Determine the (X, Y) coordinate at the center of the cell enclosing the given text.  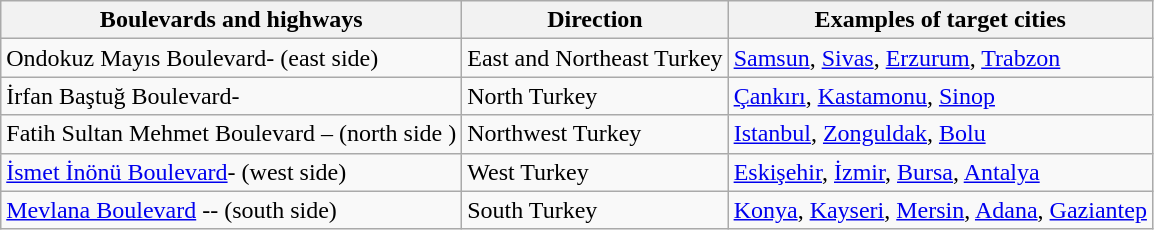
West Turkey (595, 172)
Eskişehir, İzmir, Bursa, Antalya (940, 172)
Konya, Kayseri, Mersin, Adana, Gaziantep (940, 210)
Fatih Sultan Mehmet Boulevard – (north side ) (232, 134)
İrfan Baştuğ Boulevard- (232, 96)
Ondokuz Mayıs Boulevard- (east side) (232, 58)
North Turkey (595, 96)
Northwest Turkey (595, 134)
Boulevards and highways (232, 20)
Istanbul, Zonguldak, Bolu (940, 134)
Examples of target cities (940, 20)
Mevlana Boulevard -- (south side) (232, 210)
South Turkey (595, 210)
East and Northeast Turkey (595, 58)
Direction (595, 20)
Samsun, Sivas, Erzurum, Trabzon (940, 58)
İsmet İnönü Boulevard- (west side) (232, 172)
Çankırı, Kastamonu, Sinop (940, 96)
